Pinpoint the cell where the given text exists, returning its (X, Y) midpoint coordinate. 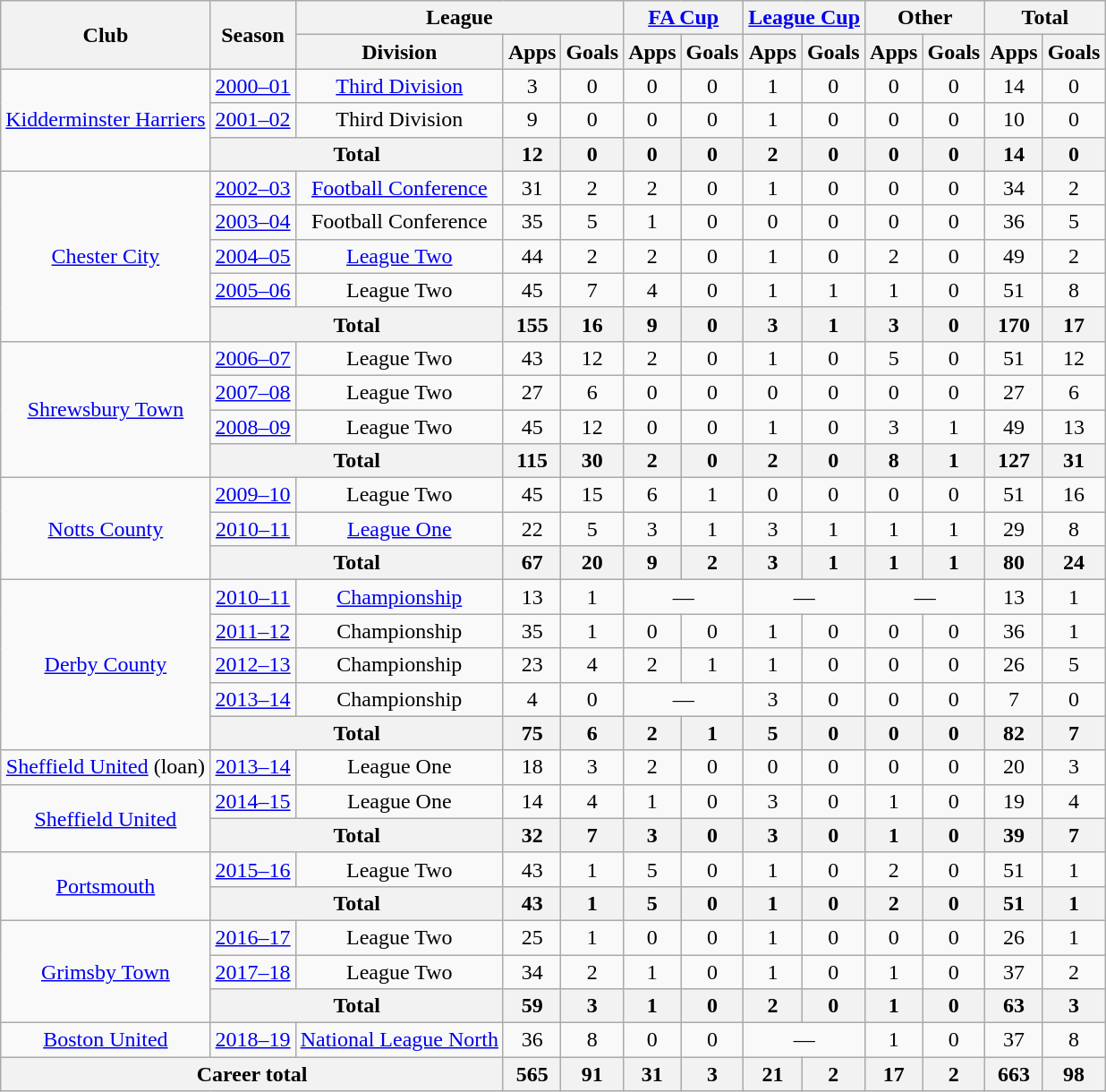
59 (532, 1006)
2009–10 (252, 495)
Club (106, 35)
39 (1014, 835)
127 (1014, 461)
League Cup (804, 18)
Portsmouth (106, 886)
63 (1014, 1006)
30 (592, 461)
155 (532, 324)
25 (532, 937)
Chester City (106, 256)
2012–13 (252, 665)
2016–17 (252, 937)
Grimsby Town (106, 971)
24 (1074, 563)
FA Cup (684, 18)
2007–08 (252, 392)
Sheffield United (106, 818)
22 (532, 529)
2018–19 (252, 1040)
2005–06 (252, 290)
2003–04 (252, 222)
565 (532, 1074)
League (459, 18)
170 (1014, 324)
32 (532, 835)
98 (1074, 1074)
2002–03 (252, 188)
Notts County (106, 529)
Season (252, 35)
Kidderminster Harriers (106, 120)
663 (1014, 1074)
Other (925, 18)
Career total (252, 1074)
2017–18 (252, 971)
2014–15 (252, 801)
Division (399, 52)
Shrewsbury Town (106, 409)
80 (1014, 563)
2006–07 (252, 358)
15 (592, 495)
2000–01 (252, 86)
29 (1014, 529)
91 (592, 1074)
18 (532, 767)
21 (773, 1074)
2011–12 (252, 631)
115 (532, 461)
Boston United (106, 1040)
10 (1014, 120)
2004–05 (252, 256)
75 (532, 733)
44 (532, 256)
19 (1014, 801)
Derby County (106, 665)
82 (1014, 733)
67 (532, 563)
23 (532, 665)
2015–16 (252, 869)
Sheffield United (loan) (106, 767)
2008–09 (252, 427)
National League North (399, 1040)
2001–02 (252, 120)
